Provide the (x, y) coordinate of the cell's center where the given text is located.  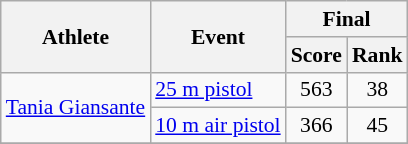
45 (378, 126)
Score (316, 55)
366 (316, 126)
Final (347, 19)
25 m pistol (218, 90)
10 m air pistol (218, 126)
Tania Giansante (76, 108)
38 (378, 90)
Athlete (76, 36)
Event (218, 36)
Rank (378, 55)
563 (316, 90)
